For the text-containing cell, return its midpoint in [X, Y] coordinate format. 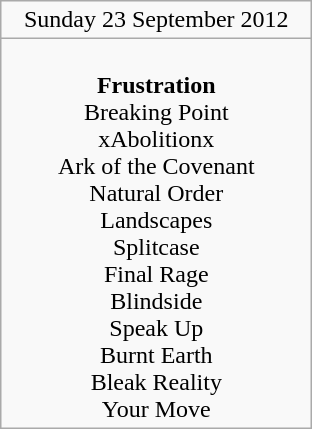
Sunday 23 September 2012 [156, 20]
